From the cell containing the given text, extract its center point as [x, y] coordinate. 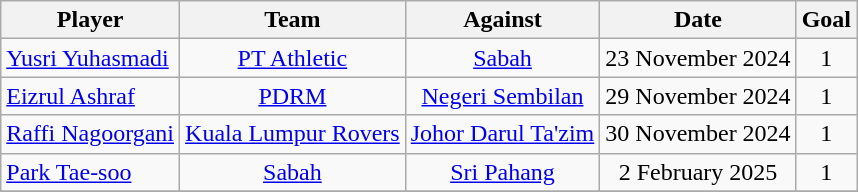
Player [90, 20]
Johor Darul Ta'zim [502, 134]
PT Athletic [293, 58]
Raffi Nagoorgani [90, 134]
Eizrul Ashraf [90, 96]
Sri Pahang [502, 172]
23 November 2024 [698, 58]
29 November 2024 [698, 96]
Yusri Yuhasmadi [90, 58]
Kuala Lumpur Rovers [293, 134]
2 February 2025 [698, 172]
30 November 2024 [698, 134]
Negeri Sembilan [502, 96]
PDRM [293, 96]
Date [698, 20]
Goal [826, 20]
Against [502, 20]
Park Tae-soo [90, 172]
Team [293, 20]
